Return the [x, y] coordinate for the center point of the cell that contains the specified text.  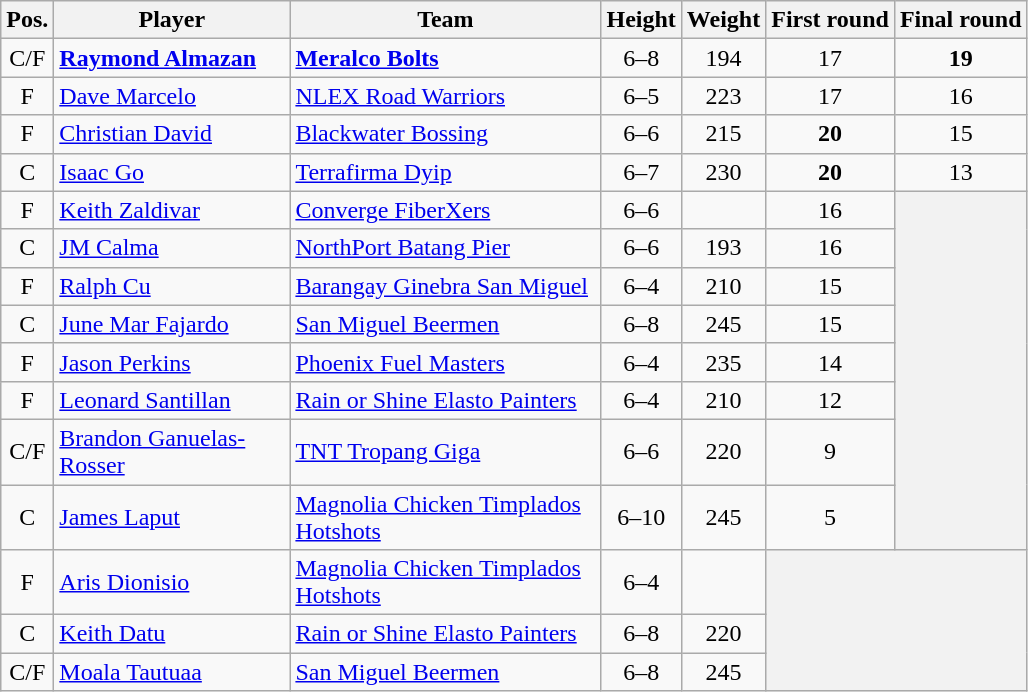
6–7 [641, 172]
6–5 [641, 96]
TNT Tropang Giga [446, 452]
223 [723, 96]
Aris Dionisio [172, 582]
Blackwater Bossing [446, 134]
Moala Tautuaa [172, 672]
NorthPort Batang Pier [446, 248]
Terrafirma Dyip [446, 172]
Converge FiberXers [446, 210]
9 [830, 452]
Leonard Santillan [172, 400]
Player [172, 20]
235 [723, 362]
Weight [723, 20]
Jason Perkins [172, 362]
NLEX Road Warriors [446, 96]
First round [830, 20]
Team [446, 20]
14 [830, 362]
193 [723, 248]
Isaac Go [172, 172]
Height [641, 20]
Keith Datu [172, 634]
JM Calma [172, 248]
215 [723, 134]
5 [830, 516]
Brandon Ganuelas-Rosser [172, 452]
Pos. [28, 20]
Final round [960, 20]
Barangay Ginebra San Miguel [446, 286]
James Laput [172, 516]
6–10 [641, 516]
Christian David [172, 134]
230 [723, 172]
Raymond Almazan [172, 58]
Phoenix Fuel Masters [446, 362]
Ralph Cu [172, 286]
13 [960, 172]
12 [830, 400]
194 [723, 58]
Dave Marcelo [172, 96]
June Mar Fajardo [172, 324]
Meralco Bolts [446, 58]
19 [960, 58]
Keith Zaldivar [172, 210]
